Return (x, y) of the center of cell containing provided text 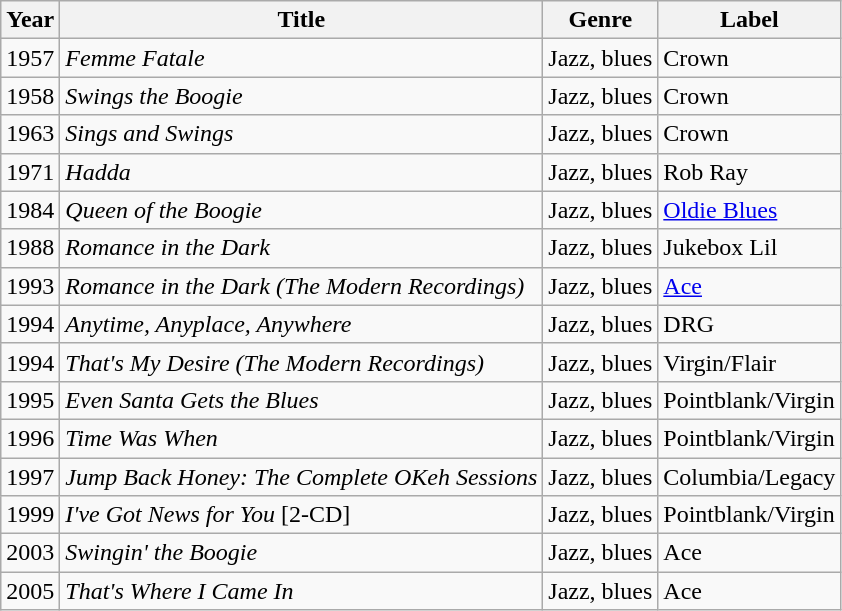
Virgin/Flair (750, 362)
Genre (600, 20)
Queen of the Boogie (302, 210)
Year (30, 20)
Swingin' the Boogie (302, 553)
I've Got News for You [2-CD] (302, 515)
Romance in the Dark (The Modern Recordings) (302, 286)
Title (302, 20)
Romance in the Dark (302, 248)
Jump Back Honey: The Complete OKeh Sessions (302, 477)
1971 (30, 172)
1988 (30, 248)
Oldie Blues (750, 210)
Label (750, 20)
1999 (30, 515)
That's Where I Came In (302, 591)
1963 (30, 134)
1958 (30, 96)
1997 (30, 477)
1996 (30, 438)
Anytime, Anyplace, Anywhere (302, 324)
Hadda (302, 172)
That's My Desire (The Modern Recordings) (302, 362)
1993 (30, 286)
Columbia/Legacy (750, 477)
Jukebox Lil (750, 248)
DRG (750, 324)
Swings the Boogie (302, 96)
2005 (30, 591)
Sings and Swings (302, 134)
1995 (30, 400)
Femme Fatale (302, 58)
Time Was When (302, 438)
1957 (30, 58)
Rob Ray (750, 172)
1984 (30, 210)
Even Santa Gets the Blues (302, 400)
2003 (30, 553)
